Identify which cell holds the provided text, then report its [x, y] central coordinate. 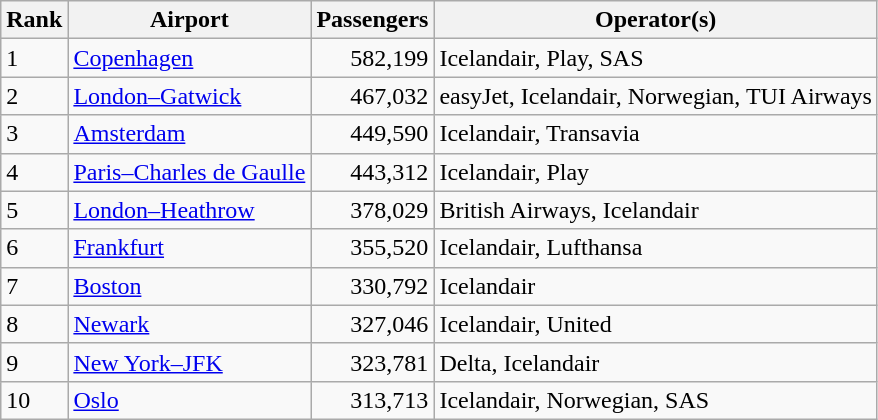
Icelandair, Norwegian, SAS [656, 400]
Icelandair [656, 286]
378,029 [372, 210]
Amsterdam [190, 134]
Airport [190, 20]
Icelandair, Lufthansa [656, 248]
London–Heathrow [190, 210]
323,781 [372, 362]
Icelandair, Play, SAS [656, 58]
7 [34, 286]
Oslo [190, 400]
4 [34, 172]
10 [34, 400]
467,032 [372, 96]
Icelandair, United [656, 324]
Operator(s) [656, 20]
5 [34, 210]
Boston [190, 286]
easyJet, Icelandair, Norwegian, TUI Airways [656, 96]
British Airways, Icelandair [656, 210]
Icelandair, Play [656, 172]
Copenhagen [190, 58]
443,312 [372, 172]
9 [34, 362]
Newark [190, 324]
Rank [34, 20]
New York–JFK [190, 362]
6 [34, 248]
2 [34, 96]
Passengers [372, 20]
582,199 [372, 58]
8 [34, 324]
355,520 [372, 248]
3 [34, 134]
Frankfurt [190, 248]
Paris–Charles de Gaulle [190, 172]
327,046 [372, 324]
Icelandair, Transavia [656, 134]
330,792 [372, 286]
London–Gatwick [190, 96]
449,590 [372, 134]
313,713 [372, 400]
1 [34, 58]
Delta, Icelandair [656, 362]
